Return [X, Y] of the center of cell containing provided text 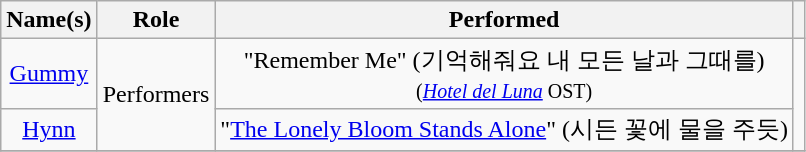
Gummy [49, 74]
"The Lonely Bloom Stands Alone" (시든 꽃에 물을 주듯) [504, 130]
Role [156, 20]
Name(s) [49, 20]
Performers [156, 95]
Hynn [49, 130]
Performed [504, 20]
"Remember Me" (기억해줘요 내 모든 날과 그때를) (Hotel del Luna OST) [504, 74]
